Provide the (x, y) coordinate of the cell's center where the given text is located.  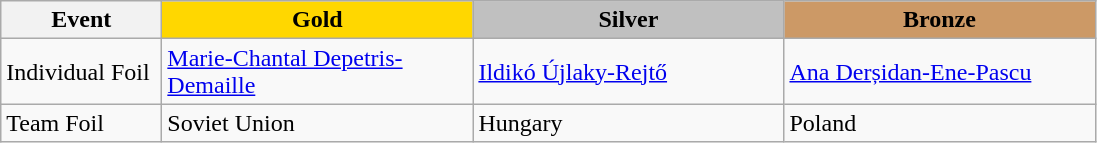
Ana Derșidan-Ene-Pascu (940, 72)
Bronze (940, 20)
Gold (318, 20)
Poland (940, 123)
Hungary (628, 123)
Silver (628, 20)
Marie-Chantal Depetris-Demaille (318, 72)
Soviet Union (318, 123)
Ildikó Újlaky-Rejtő (628, 72)
Event (82, 20)
Team Foil (82, 123)
Individual Foil (82, 72)
